Return the [X, Y] coordinate for the center point of the cell that contains the specified text.  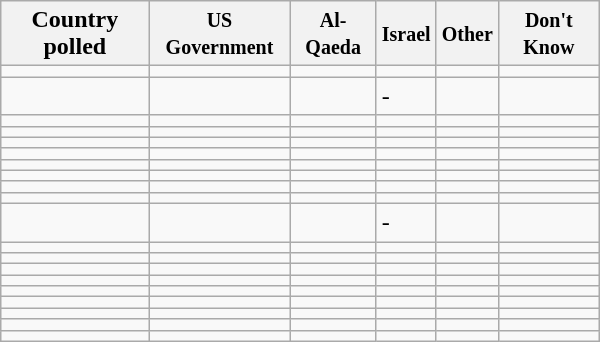
Other [467, 34]
Israel [406, 34]
Country polled [75, 34]
Don't Know [548, 34]
Al-Qaeda [333, 34]
US Government [220, 34]
